Determine the [x, y] coordinate at the center of the cell enclosing the given text.  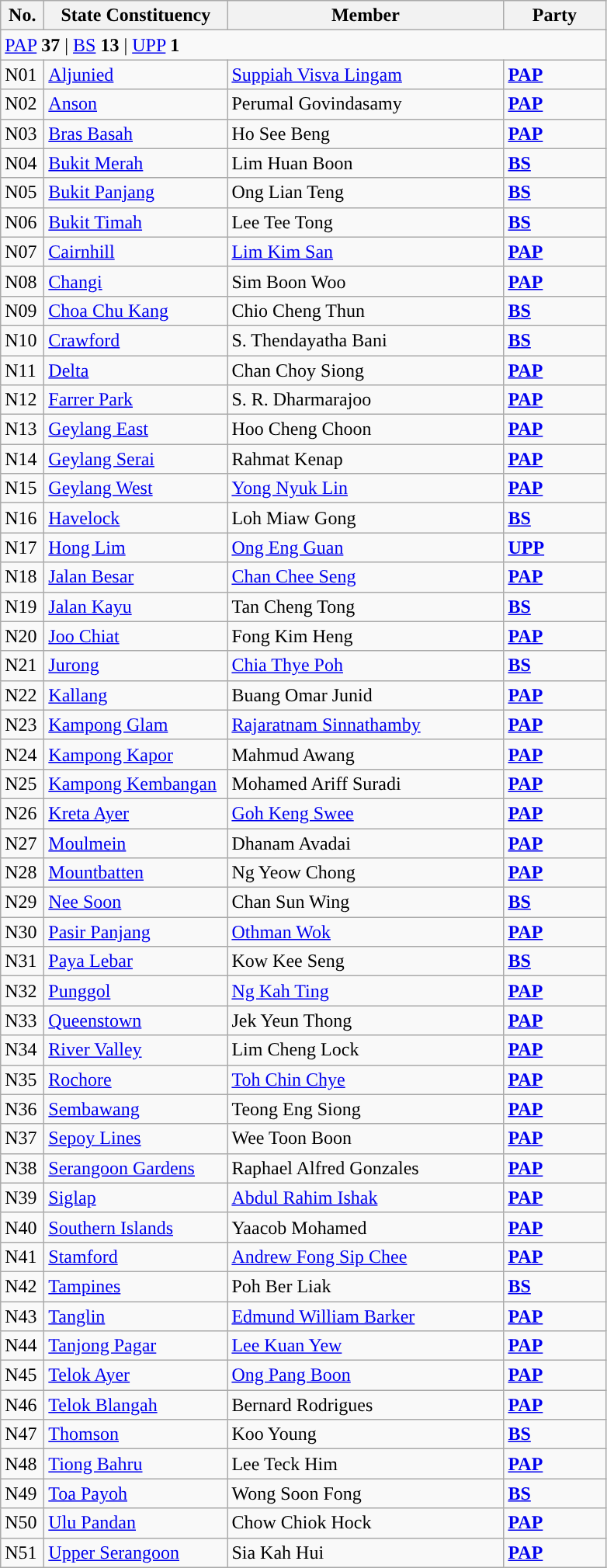
Bukit Merah [136, 163]
Loh Miaw Gong [366, 518]
Tampines [136, 1286]
N32 [23, 991]
Bras Basah [136, 134]
Choa Chu Kang [136, 311]
Chio Cheng Thun [366, 311]
Anson [136, 104]
Tanglin [136, 1316]
N06 [23, 222]
Toa Payoh [136, 1493]
N05 [23, 193]
Chia Thye Poh [366, 666]
Aljunied [136, 75]
N19 [23, 607]
Abdul Rahim Ishak [366, 1198]
Paya Lebar [136, 961]
Teong Eng Siong [366, 1109]
Edmund William Barker [366, 1316]
Ong Lian Teng [366, 193]
No. [23, 16]
N21 [23, 666]
Ong Eng Guan [366, 548]
Ho See Beng [366, 134]
N27 [23, 843]
Geylang West [136, 488]
N03 [23, 134]
N13 [23, 429]
Kreta Ayer [136, 813]
N18 [23, 577]
N15 [23, 488]
Rochore [136, 1080]
Dhanam Avadai [366, 843]
Chan Sun Wing [366, 902]
Sepoy Lines [136, 1139]
Lim Kim San [366, 252]
Member [366, 16]
Moulmein [136, 843]
Lee Teck Him [366, 1464]
N17 [23, 548]
N28 [23, 873]
Chow Chiok Hock [366, 1523]
S. R. Dharmarajoo [366, 400]
Raphael Alfred Gonzales [366, 1168]
N12 [23, 400]
Jalan Kayu [136, 607]
Havelock [136, 518]
Lee Tee Tong [366, 222]
N02 [23, 104]
N33 [23, 1020]
Fong Kim Heng [366, 636]
N24 [23, 754]
Ng Yeow Chong [366, 873]
N37 [23, 1139]
Jalan Besar [136, 577]
Telok Ayer [136, 1375]
Nee Soon [136, 902]
Bukit Panjang [136, 193]
Punggol [136, 991]
Andrew Fong Sip Chee [366, 1257]
Goh Keng Swee [366, 813]
Suppiah Visva Lingam [366, 75]
N40 [23, 1227]
N31 [23, 961]
N45 [23, 1375]
Crawford [136, 340]
PAP 37 | BS 13 | UPP 1 [303, 45]
Kow Kee Seng [366, 961]
Pasir Panjang [136, 932]
Party [554, 16]
N22 [23, 695]
N30 [23, 932]
Thomson [136, 1434]
Wee Toon Boon [366, 1139]
Lee Kuan Yew [366, 1346]
N36 [23, 1109]
Mahmud Awang [366, 754]
Lim Cheng Lock [366, 1050]
Perumal Govindasamy [366, 104]
N39 [23, 1198]
N08 [23, 281]
Jek Yeun Thong [366, 1020]
N04 [23, 163]
Farrer Park [136, 400]
N38 [23, 1168]
Chan Chee Seng [366, 577]
Koo Young [366, 1434]
Kampong Kapor [136, 754]
N34 [23, 1050]
Poh Ber Liak [366, 1286]
Bernard Rodrigues [366, 1405]
N41 [23, 1257]
Ng Kah Ting [366, 991]
N09 [23, 311]
Sia Kah Hui [366, 1552]
UPP [554, 548]
Tiong Bahru [136, 1464]
Ong Pang Boon [366, 1375]
N44 [23, 1346]
Kampong Glam [136, 725]
Sim Boon Woo [366, 281]
N29 [23, 902]
Mohamed Ariff Suradi [366, 784]
Lim Huan Boon [366, 163]
N23 [23, 725]
N16 [23, 518]
Joo Chiat [136, 636]
Delta [136, 370]
N26 [23, 813]
Toh Chin Chye [366, 1080]
Ulu Pandan [136, 1523]
Tan Cheng Tong [366, 607]
N51 [23, 1552]
Cairnhill [136, 252]
State Constituency [136, 16]
Upper Serangoon [136, 1552]
Jurong [136, 666]
Southern Islands [136, 1227]
Buang Omar Junid [366, 695]
N46 [23, 1405]
Serangoon Gardens [136, 1168]
Geylang Serai [136, 459]
Tanjong Pagar [136, 1346]
Queenstown [136, 1020]
Hong Lim [136, 548]
Changi [136, 281]
N01 [23, 75]
N35 [23, 1080]
Chan Choy Siong [366, 370]
S. Thendayatha Bani [366, 340]
N07 [23, 252]
Hoo Cheng Choon [366, 429]
Yaacob Mohamed [366, 1227]
Yong Nyuk Lin [366, 488]
Kampong Kembangan [136, 784]
N48 [23, 1464]
N47 [23, 1434]
Sembawang [136, 1109]
Siglap [136, 1198]
N49 [23, 1493]
Stamford [136, 1257]
N20 [23, 636]
Wong Soon Fong [366, 1493]
N25 [23, 784]
Kallang [136, 695]
Geylang East [136, 429]
N14 [23, 459]
N42 [23, 1286]
N43 [23, 1316]
Bukit Timah [136, 222]
Telok Blangah [136, 1405]
River Valley [136, 1050]
Rahmat Kenap [366, 459]
Othman Wok [366, 932]
N50 [23, 1523]
N10 [23, 340]
Mountbatten [136, 873]
Rajaratnam Sinnathamby [366, 725]
N11 [23, 370]
